Output the (X, Y) coordinate of the center of the cell containing the given text.  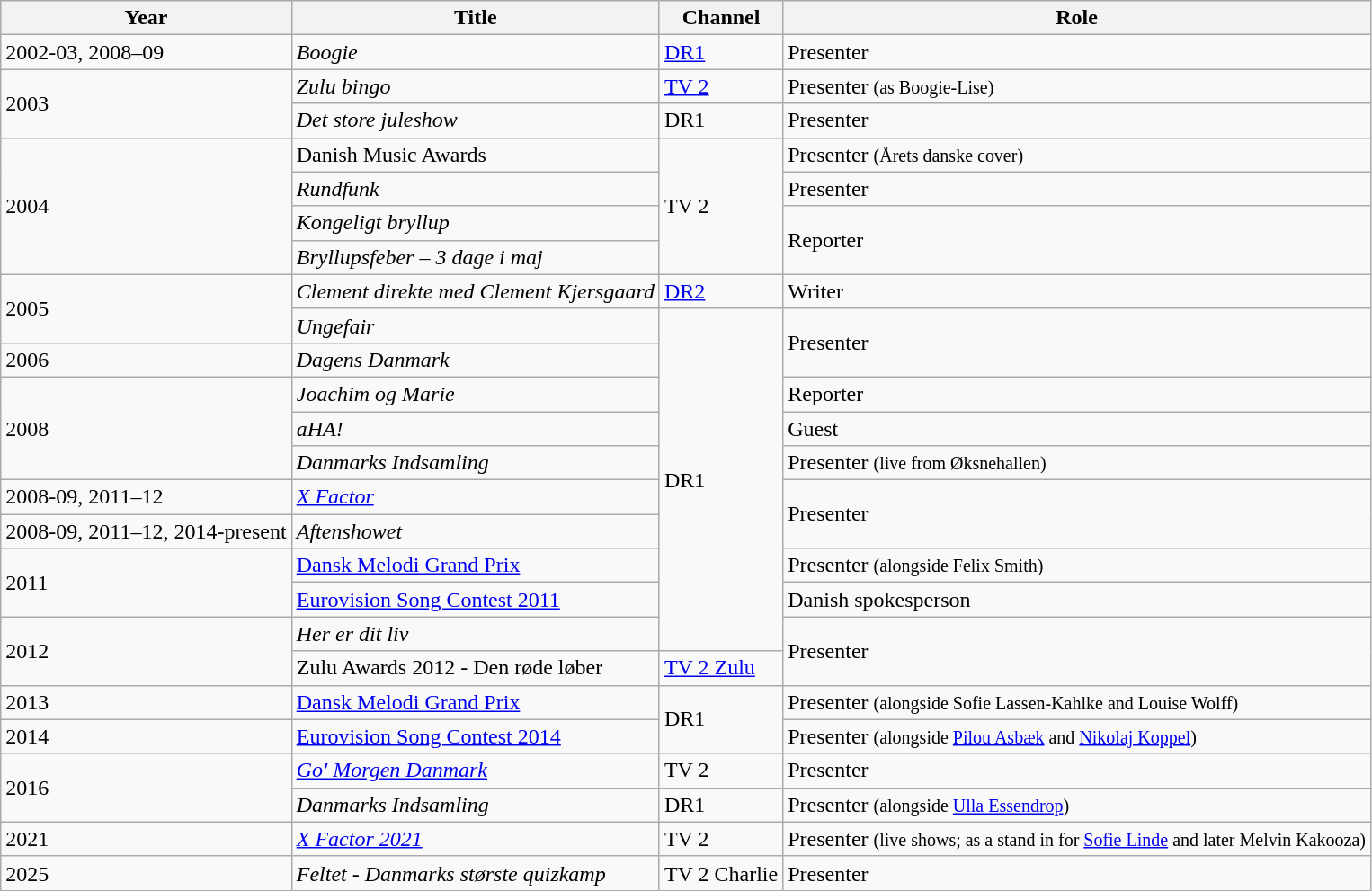
Go' Morgen Danmark (475, 771)
Presenter (live from Øksnehallen) (1077, 463)
X Factor (475, 497)
Rundfunk (475, 189)
2014 (146, 736)
Ungefair (475, 325)
2013 (146, 702)
2016 (146, 788)
Danish Music Awards (475, 155)
Feltet - Danmarks største quizkamp (475, 873)
Bryllupsfeber – 3 dage i maj (475, 257)
2008-09, 2011–12 (146, 497)
2006 (146, 360)
Channel (721, 18)
Danish spokesperson (1077, 600)
2012 (146, 651)
Boogie (475, 52)
Presenter (live shows; as a stand in for Sofie Linde and later Melvin Kakooza) (1077, 839)
2025 (146, 873)
Clement direkte med Clement Kjersgaard (475, 291)
Her er dit liv (475, 634)
2008 (146, 428)
Presenter (alongside Pilou Asbæk and Nikolaj Koppel) (1077, 736)
Writer (1077, 291)
Guest (1077, 429)
Presenter (alongside Sofie Lassen-Kahlke and Louise Wolff) (1077, 702)
Zulu bingo (475, 86)
TV 2 Zulu (721, 668)
aHA! (475, 429)
Role (1077, 18)
Zulu Awards 2012 - Den røde løber (475, 668)
2008-09, 2011–12, 2014-present (146, 531)
Eurovision Song Contest 2011 (475, 600)
X Factor 2021 (475, 839)
DR2 (721, 291)
TV 2 Charlie (721, 873)
Presenter (as Boogie-Lise) (1077, 86)
Det store juleshow (475, 120)
Title (475, 18)
2004 (146, 206)
Presenter (Årets danske cover) (1077, 155)
Year (146, 18)
2021 (146, 839)
2005 (146, 308)
Presenter (alongside Felix Smith) (1077, 566)
Presenter (alongside Ulla Essendrop) (1077, 805)
Eurovision Song Contest 2014 (475, 736)
Dagens Danmark (475, 360)
2002-03, 2008–09 (146, 52)
Joachim og Marie (475, 394)
Aftenshowet (475, 531)
Kongeligt bryllup (475, 223)
2003 (146, 103)
2011 (146, 583)
